Determine the (x, y) coordinate at the center of the cell enclosing the given text.  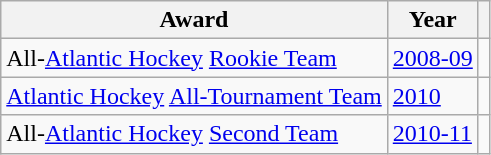
Year (432, 20)
All-Atlantic Hockey Rookie Team (194, 58)
2010-11 (432, 134)
2010 (432, 96)
2008-09 (432, 58)
All-Atlantic Hockey Second Team (194, 134)
Award (194, 20)
Atlantic Hockey All-Tournament Team (194, 96)
